Scan for the cell matching the given text and deliver its (x, y) coordinate at center. 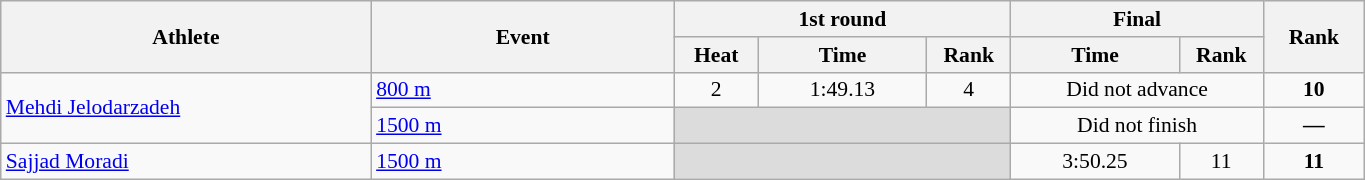
Sajjad Moradi (186, 162)
1st round (842, 19)
Final (1138, 19)
Did not advance (1138, 90)
Heat (716, 55)
Event (522, 36)
Athlete (186, 36)
4 (969, 90)
— (1314, 126)
3:50.25 (1095, 162)
2 (716, 90)
Mehdi Jelodarzadeh (186, 108)
10 (1314, 90)
1:49.13 (842, 90)
800 m (522, 90)
Did not finish (1138, 126)
